Find where the given text appears and provide that cell's center as (X, Y) coordinate. 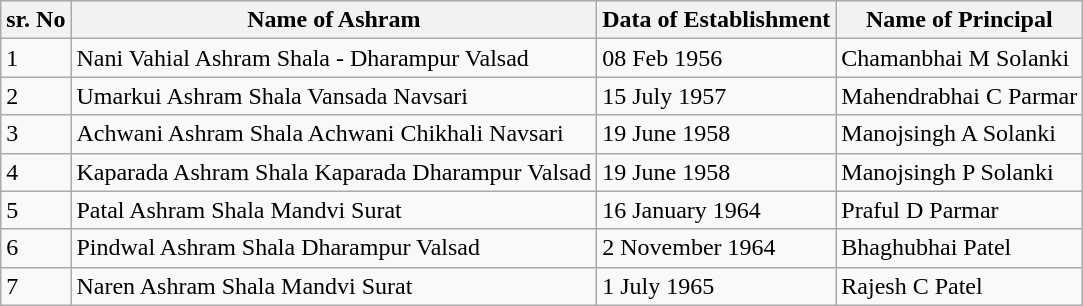
6 (36, 248)
Achwani Ashram Shala Achwani Chikhali Navsari (334, 134)
16 January 1964 (716, 210)
Patal Ashram Shala Mandvi Surat (334, 210)
Praful D Parmar (960, 210)
1 (36, 58)
Umarkui Ashram Shala Vansada Navsari (334, 96)
Kaparada Ashram Shala Kaparada Dharampur Valsad (334, 172)
08 Feb 1956 (716, 58)
sr. No (36, 20)
Name of Principal (960, 20)
2 (36, 96)
15 July 1957 (716, 96)
Data of Establishment (716, 20)
Manojsingh A Solanki (960, 134)
4 (36, 172)
Name of Ashram (334, 20)
5 (36, 210)
Mahendrabhai C Parmar (960, 96)
Nani Vahial Ashram Shala - Dharampur Valsad (334, 58)
Pindwal Ashram Shala Dharampur Valsad (334, 248)
3 (36, 134)
7 (36, 286)
2 November 1964 (716, 248)
1 July 1965 (716, 286)
Rajesh C Patel (960, 286)
Manojsingh P Solanki (960, 172)
Bhaghubhai Patel (960, 248)
Naren Ashram Shala Mandvi Surat (334, 286)
Chamanbhai M Solanki (960, 58)
